Scan for the cell matching the given text and deliver its (X, Y) coordinate at center. 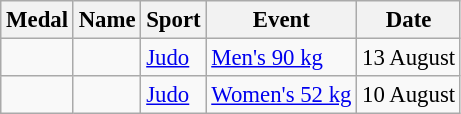
Women's 52 kg (282, 95)
Name (107, 20)
Sport (174, 20)
Date (409, 20)
10 August (409, 95)
Men's 90 kg (282, 58)
Medal (38, 20)
13 August (409, 58)
Event (282, 20)
